Return (x, y) of the center of cell containing provided text 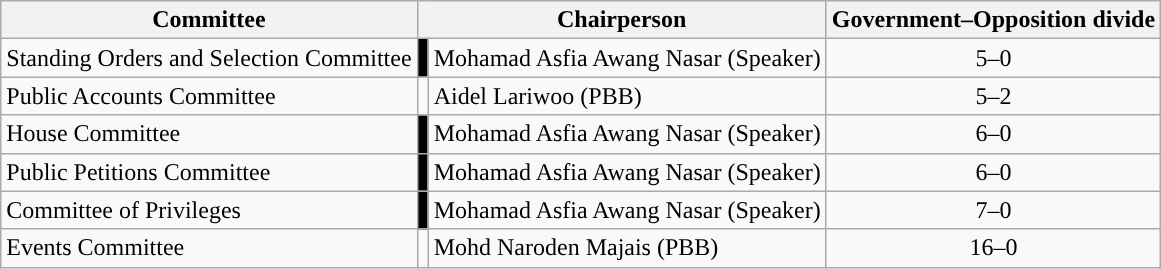
Committee (209, 20)
Public Accounts Committee (209, 96)
7–0 (993, 210)
Committee of Privileges (209, 210)
Public Petitions Committee (209, 172)
16–0 (993, 248)
House Committee (209, 134)
Standing Orders and Selection Committee (209, 58)
Aidel Lariwoo (PBB) (627, 96)
5–2 (993, 96)
5–0 (993, 58)
Chairperson (622, 20)
Government–Opposition divide (993, 20)
Mohd Naroden Majais (PBB) (627, 248)
Events Committee (209, 248)
